Locate the cell with the specified text and output its (X, Y) center coordinate. 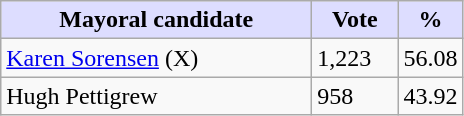
Karen Sorensen (X) (156, 58)
1,223 (355, 58)
56.08 (430, 58)
Vote (355, 20)
958 (355, 96)
% (430, 20)
43.92 (430, 96)
Mayoral candidate (156, 20)
Hugh Pettigrew (156, 96)
